Return [X, Y] of the center of cell containing provided text 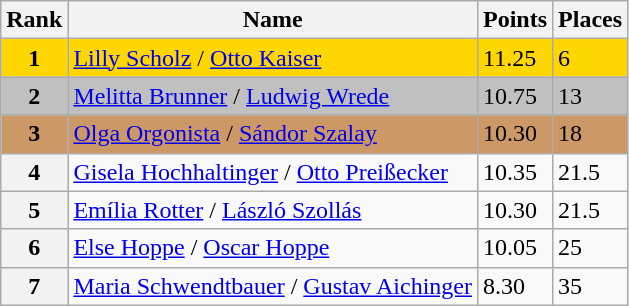
10.35 [514, 172]
Maria Schwendtbauer / Gustav Aichinger [273, 286]
8.30 [514, 286]
Lilly Scholz / Otto Kaiser [273, 58]
25 [590, 248]
10.75 [514, 96]
Olga Orgonista / Sándor Szalay [273, 134]
Rank [34, 20]
Melitta Brunner / Ludwig Wrede [273, 96]
Gisela Hochhaltinger / Otto Preißecker [273, 172]
7 [34, 286]
35 [590, 286]
11.25 [514, 58]
4 [34, 172]
Points [514, 20]
Places [590, 20]
Emília Rotter / László Szollás [273, 210]
13 [590, 96]
5 [34, 210]
10.05 [514, 248]
18 [590, 134]
3 [34, 134]
1 [34, 58]
2 [34, 96]
Else Hoppe / Oscar Hoppe [273, 248]
Name [273, 20]
